For the text-containing cell, return its midpoint in [X, Y] coordinate format. 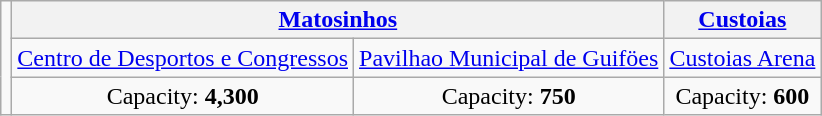
Custoias Arena [742, 58]
Pavilhao Municipal de Guiföes [509, 58]
Matosinhos [338, 20]
Custoias [742, 20]
Capacity: 600 [742, 96]
Centro de Desportos e Congressos [183, 58]
Capacity: 750 [509, 96]
Capacity: 4,300 [183, 96]
